Detect which cell encompasses the target text, then output its [x, y] center coordinate. 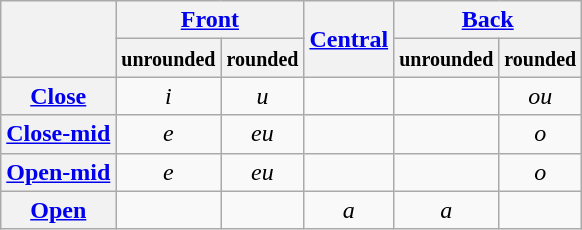
Open [58, 210]
Open-mid [58, 172]
Front [210, 20]
Close [58, 96]
Back [488, 20]
Central [349, 39]
i [168, 96]
Close-mid [58, 134]
u [262, 96]
ou [540, 96]
